From the cell containing the given text, extract its center point as [X, Y] coordinate. 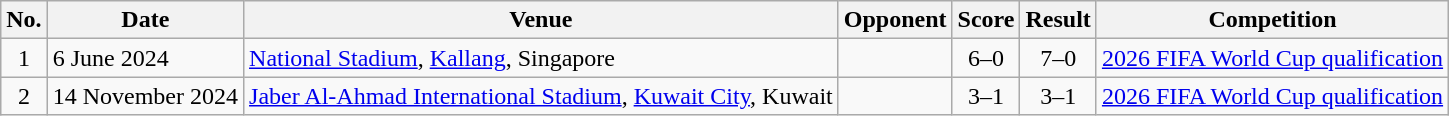
Venue [542, 20]
2 [24, 96]
Jaber Al-Ahmad International Stadium, Kuwait City, Kuwait [542, 96]
14 November 2024 [145, 96]
Score [986, 20]
National Stadium, Kallang, Singapore [542, 58]
6 June 2024 [145, 58]
1 [24, 58]
6–0 [986, 58]
Date [145, 20]
No. [24, 20]
Competition [1272, 20]
7–0 [1058, 58]
Result [1058, 20]
Opponent [895, 20]
